Output the [x, y] coordinate of the center of the cell containing the given text.  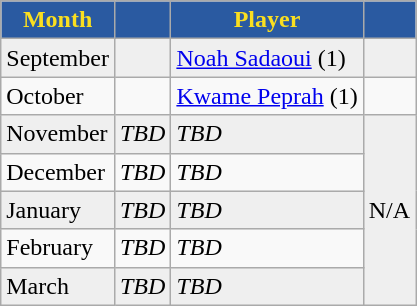
Player [267, 20]
Month [58, 20]
Kwame Peprah (1) [267, 96]
February [58, 248]
January [58, 210]
March [58, 286]
Noah Sadaoui (1) [267, 58]
December [58, 172]
September [58, 58]
N/A [389, 210]
November [58, 134]
October [58, 96]
